Detect which cell encompasses the target text, then output its [x, y] center coordinate. 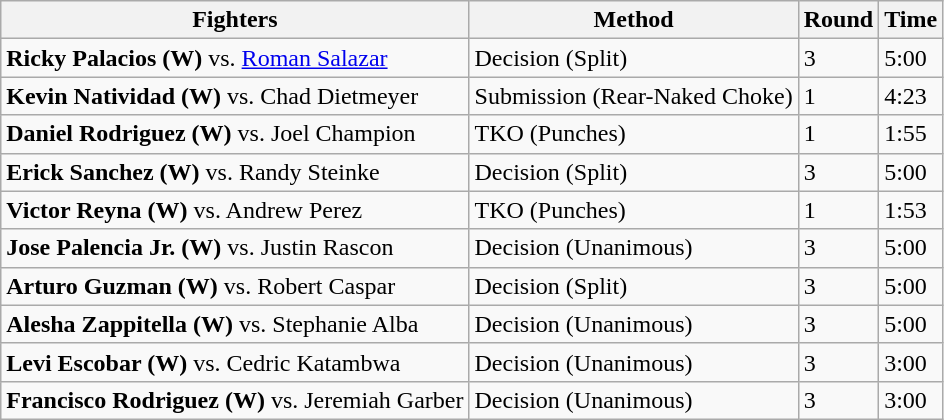
4:23 [911, 96]
Francisco Rodriguez (W) vs. Jeremiah Garber [235, 400]
1:53 [911, 210]
Erick Sanchez (W) vs. Randy Steinke [235, 172]
Arturo Guzman (W) vs. Robert Caspar [235, 286]
Victor Reyna (W) vs. Andrew Perez [235, 210]
1:55 [911, 134]
Daniel Rodriguez (W) vs. Joel Champion [235, 134]
Submission (Rear-Naked Choke) [634, 96]
Ricky Palacios (W) vs. Roman Salazar [235, 58]
Method [634, 20]
Alesha Zappitella (W) vs. Stephanie Alba [235, 324]
Fighters [235, 20]
Time [911, 20]
Jose Palencia Jr. (W) vs. Justin Rascon [235, 248]
Kevin Natividad (W) vs. Chad Dietmeyer [235, 96]
Round [838, 20]
Levi Escobar (W) vs. Cedric Katambwa [235, 362]
